Extract the [x, y] coordinate from the center of the cell holding the provided text.  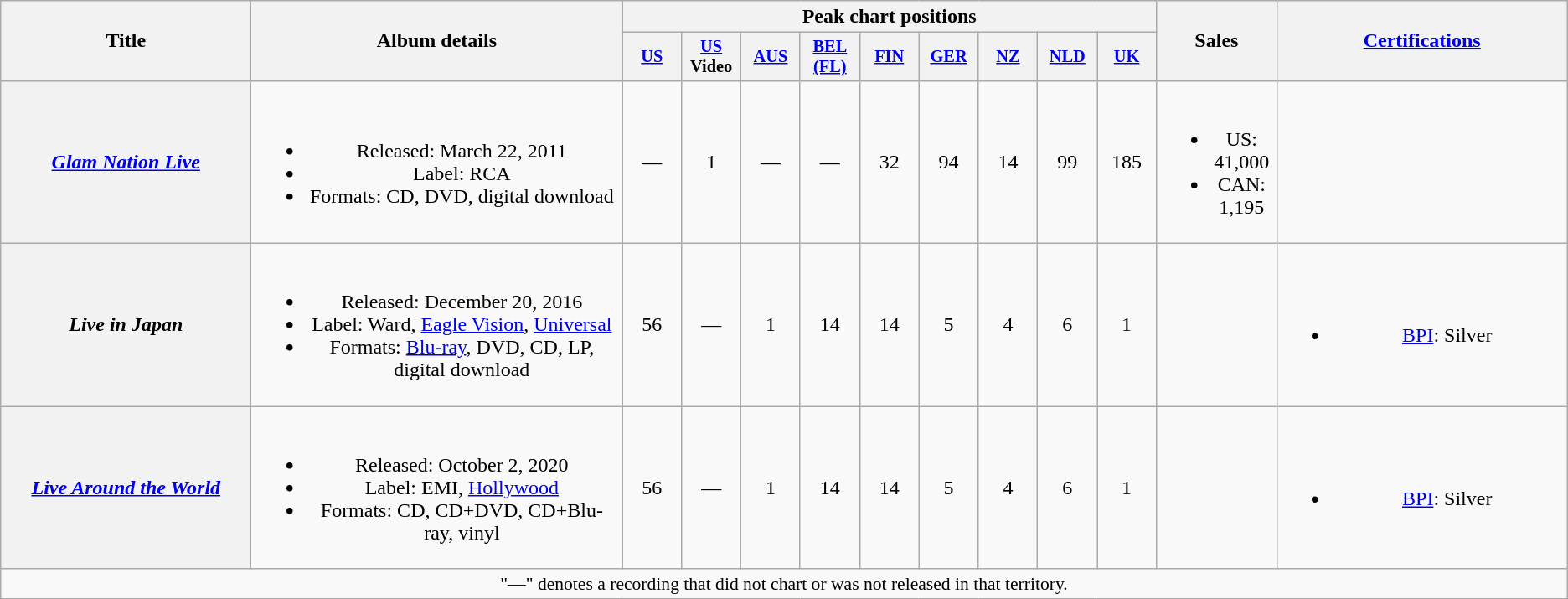
"—" denotes a recording that did not chart or was not released in that territory. [784, 584]
Released: March 22, 2011Label: RCAFormats: CD, DVD, digital download [437, 162]
USVideo [712, 57]
99 [1067, 162]
UK [1127, 57]
AUS [771, 57]
BEL(FL) [829, 57]
Live in Japan [126, 325]
GER [948, 57]
FIN [890, 57]
Peak chart positions [890, 17]
NZ [1008, 57]
Certifications [1422, 41]
Glam Nation Live [126, 162]
US [652, 57]
185 [1127, 162]
Title [126, 41]
94 [948, 162]
NLD [1067, 57]
Released: October 2, 2020Label: EMI, HollywoodFormats: CD, CD+DVD, CD+Blu-ray, vinyl [437, 488]
Sales [1217, 41]
Live Around the World [126, 488]
US: 41,000CAN: 1,195 [1217, 162]
Album details [437, 41]
32 [890, 162]
Released: December 20, 2016Label: Ward, Eagle Vision, UniversalFormats: Blu-ray, DVD, CD, LP, digital download [437, 325]
